Pinpoint the cell where the given text exists, returning its (x, y) midpoint coordinate. 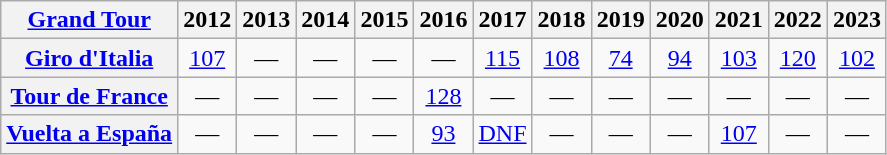
Tour de France (90, 96)
2013 (266, 20)
Giro d'Italia (90, 58)
2021 (738, 20)
2015 (384, 20)
2012 (208, 20)
2022 (798, 20)
102 (856, 58)
Vuelta a España (90, 134)
2020 (680, 20)
2014 (326, 20)
120 (798, 58)
103 (738, 58)
74 (620, 58)
2019 (620, 20)
DNF (502, 134)
2023 (856, 20)
2017 (502, 20)
94 (680, 58)
128 (444, 96)
2018 (562, 20)
93 (444, 134)
115 (502, 58)
Grand Tour (90, 20)
108 (562, 58)
2016 (444, 20)
